Search for the cell housing the specified text and yield its [X, Y] center coordinate. 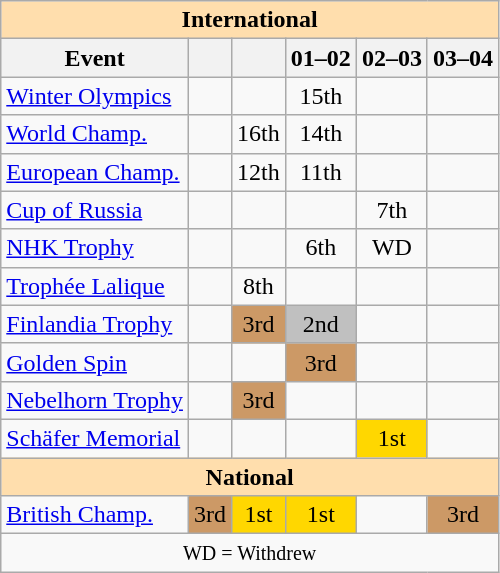
Golden Spin [95, 362]
NHK Trophy [95, 248]
International [250, 20]
03–04 [462, 58]
WD = Withdrew [250, 553]
European Champ. [95, 172]
Event [95, 58]
Schäfer Memorial [95, 438]
11th [320, 172]
2nd [320, 324]
15th [320, 96]
National [250, 477]
12th [259, 172]
16th [259, 134]
6th [320, 248]
Nebelhorn Trophy [95, 400]
02–03 [392, 58]
Trophée Lalique [95, 286]
World Champ. [95, 134]
British Champ. [95, 515]
Winter Olympics [95, 96]
7th [392, 210]
Finlandia Trophy [95, 324]
8th [259, 286]
14th [320, 134]
WD [392, 248]
01–02 [320, 58]
Cup of Russia [95, 210]
